For the text-containing cell, return its midpoint in (x, y) coordinate format. 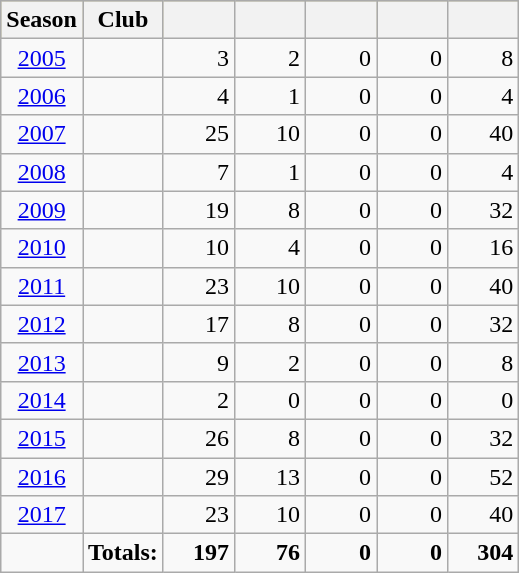
2008 (42, 172)
52 (484, 477)
9 (198, 362)
2015 (42, 438)
2011 (42, 286)
197 (198, 553)
3 (198, 58)
Season (42, 20)
19 (198, 210)
Club (122, 20)
2010 (42, 248)
76 (270, 553)
16 (484, 248)
2009 (42, 210)
2005 (42, 58)
2017 (42, 515)
2014 (42, 400)
2016 (42, 477)
7 (198, 172)
2012 (42, 324)
2013 (42, 362)
17 (198, 324)
2006 (42, 96)
26 (198, 438)
29 (198, 477)
13 (270, 477)
25 (198, 134)
304 (484, 553)
2007 (42, 134)
Totals: (122, 553)
